From the cell containing the given text, extract its center point as [x, y] coordinate. 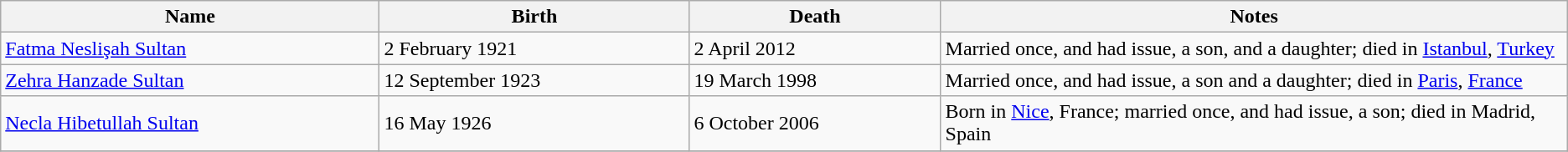
16 May 1926 [534, 124]
Married once, and had issue, a son, and a daughter; died in Istanbul, Turkey [1254, 48]
6 October 2006 [815, 124]
2 February 1921 [534, 48]
12 September 1923 [534, 80]
Name [190, 17]
Born in Nice, France; married once, and had issue, a son; died in Madrid, Spain [1254, 124]
Zehra Hanzade Sultan [190, 80]
Death [815, 17]
Necla Hibetullah Sultan [190, 124]
Birth [534, 17]
Fatma Neslişah Sultan [190, 48]
Notes [1254, 17]
19 March 1998 [815, 80]
2 April 2012 [815, 48]
Married once, and had issue, a son and a daughter; died in Paris, France [1254, 80]
